From the cell containing the given text, extract its center point as [X, Y] coordinate. 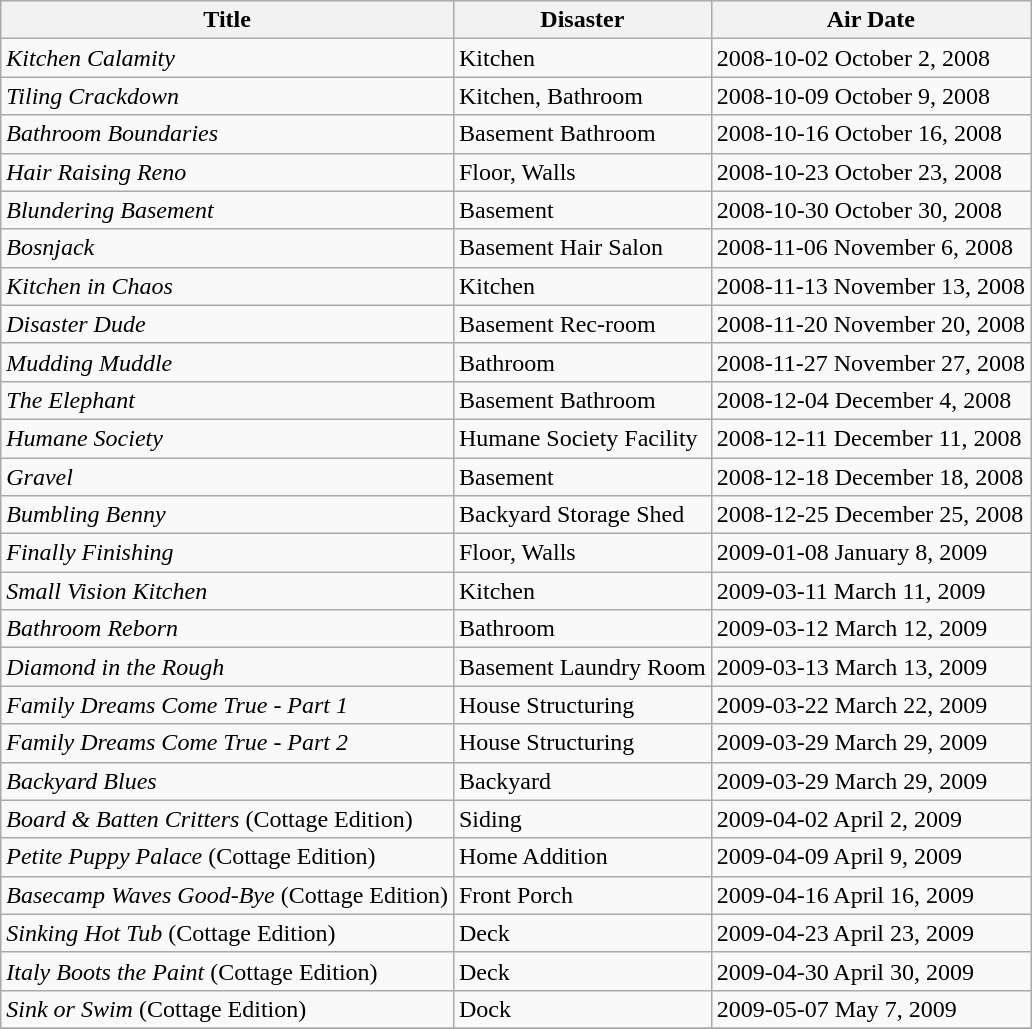
2008-10-23 October 23, 2008 [870, 172]
Basement Rec-room [582, 324]
2009-04-30 April 30, 2009 [870, 971]
Small Vision Kitchen [228, 591]
Bathroom Reborn [228, 629]
Basement Hair Salon [582, 248]
2009-04-16 April 16, 2009 [870, 895]
2008-10-09 October 9, 2008 [870, 96]
2008-10-02 October 2, 2008 [870, 58]
Backyard Blues [228, 781]
Air Date [870, 20]
Finally Finishing [228, 553]
2009-03-12 March 12, 2009 [870, 629]
Title [228, 20]
Home Addition [582, 857]
Sink or Swim (Cottage Edition) [228, 1009]
Kitchen in Chaos [228, 286]
2008-12-25 December 25, 2008 [870, 515]
Diamond in the Rough [228, 667]
Humane Society [228, 438]
Backyard Storage Shed [582, 515]
Front Porch [582, 895]
Blundering Basement [228, 210]
2009-04-23 April 23, 2009 [870, 933]
Disaster [582, 20]
2008-11-13 November 13, 2008 [870, 286]
2008-11-27 November 27, 2008 [870, 362]
Tiling Crackdown [228, 96]
2008-10-16 October 16, 2008 [870, 134]
Mudding Muddle [228, 362]
2009-01-08 January 8, 2009 [870, 553]
Board & Batten Critters (Cottage Edition) [228, 819]
Disaster Dude [228, 324]
Basecamp Waves Good-Bye (Cottage Edition) [228, 895]
Family Dreams Come True - Part 1 [228, 705]
Siding [582, 819]
Gravel [228, 477]
Hair Raising Reno [228, 172]
Bathroom Boundaries [228, 134]
Bumbling Benny [228, 515]
Sinking Hot Tub (Cottage Edition) [228, 933]
2009-03-11 March 11, 2009 [870, 591]
Petite Puppy Palace (Cottage Edition) [228, 857]
The Elephant [228, 400]
2008-11-06 November 6, 2008 [870, 248]
2008-10-30 October 30, 2008 [870, 210]
Bosnjack [228, 248]
2008-12-04 December 4, 2008 [870, 400]
Kitchen, Bathroom [582, 96]
2009-05-07 May 7, 2009 [870, 1009]
2008-12-11 December 11, 2008 [870, 438]
Family Dreams Come True - Part 2 [228, 743]
Dock [582, 1009]
2009-03-13 March 13, 2009 [870, 667]
Italy Boots the Paint (Cottage Edition) [228, 971]
2009-04-02 April 2, 2009 [870, 819]
Basement Laundry Room [582, 667]
Kitchen Calamity [228, 58]
2008-12-18 December 18, 2008 [870, 477]
Humane Society Facility [582, 438]
2008-11-20 November 20, 2008 [870, 324]
2009-04-09 April 9, 2009 [870, 857]
Backyard [582, 781]
2009-03-22 March 22, 2009 [870, 705]
